Pinpoint the cell where the given text exists, returning its (x, y) midpoint coordinate. 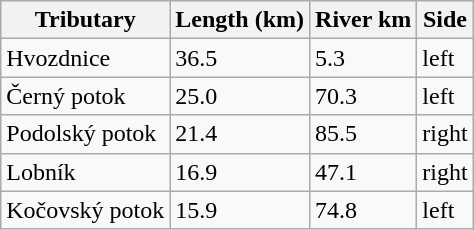
River km (364, 20)
Tributary (86, 20)
47.1 (364, 172)
15.9 (240, 210)
Hvozdnice (86, 58)
Side (445, 20)
Lobník (86, 172)
21.4 (240, 134)
16.9 (240, 172)
74.8 (364, 210)
5.3 (364, 58)
85.5 (364, 134)
70.3 (364, 96)
Černý potok (86, 96)
25.0 (240, 96)
Podolský potok (86, 134)
Kočovský potok (86, 210)
36.5 (240, 58)
Length (km) (240, 20)
